Determine the (X, Y) coordinate at the center of the cell enclosing the given text.  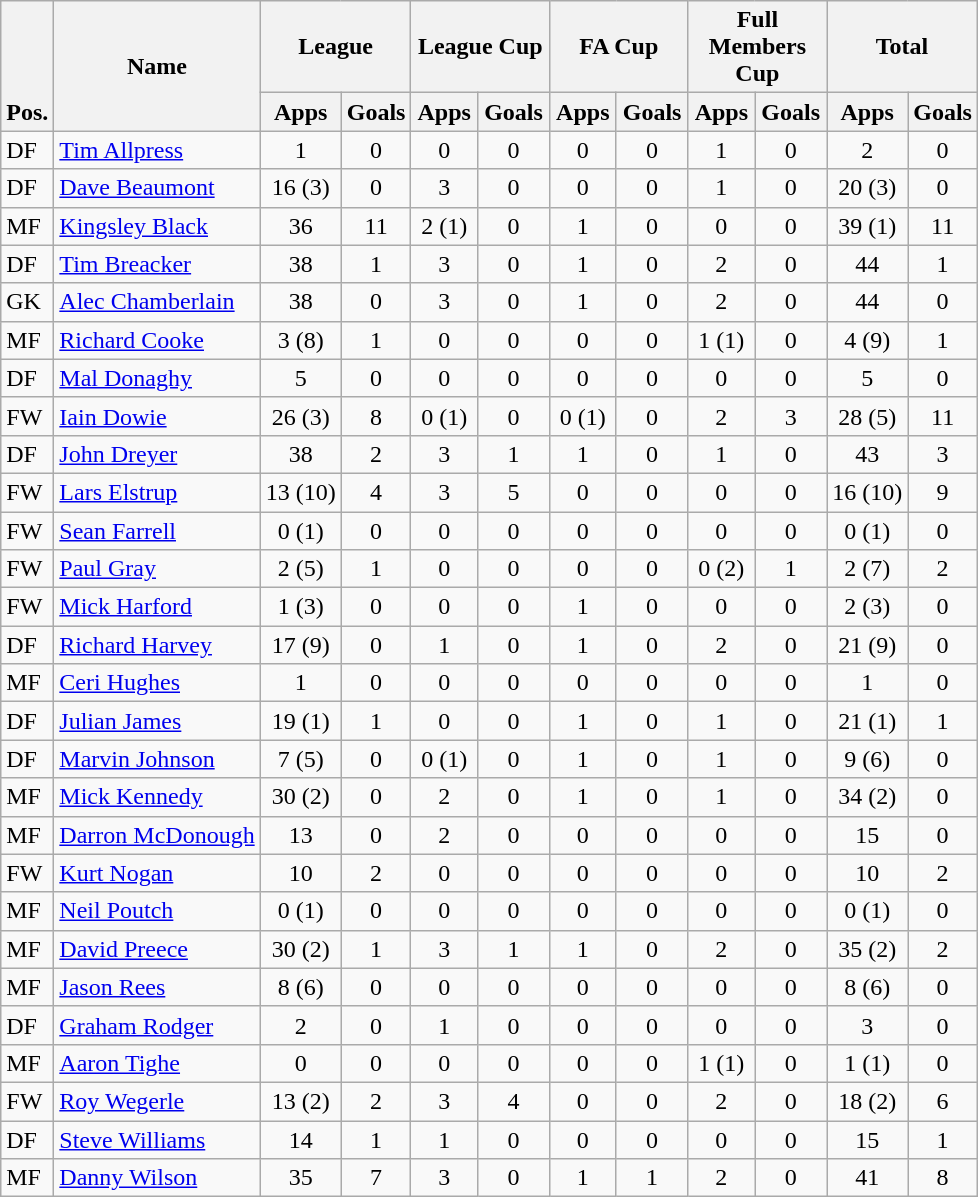
David Preece (157, 949)
13 (10) (300, 492)
Richard Cooke (157, 340)
19 (1) (300, 721)
35 (2) (868, 949)
Danny Wilson (157, 1178)
2 (3) (868, 607)
13 (300, 835)
Lars Elstrup (157, 492)
14 (300, 1139)
Dave Beaumont (157, 188)
Paul Gray (157, 569)
16 (10) (868, 492)
Jason Rees (157, 987)
Steve Williams (157, 1139)
Ceri Hughes (157, 683)
21 (9) (868, 645)
Alec Chamberlain (157, 302)
Full Members Cup (758, 47)
Roy Wegerle (157, 1101)
Mal Donaghy (157, 378)
2 (7) (868, 569)
Marvin Johnson (157, 759)
0 (2) (722, 569)
21 (1) (868, 721)
Tim Allpress (157, 150)
Aaron Tighe (157, 1063)
20 (3) (868, 188)
Total (902, 47)
28 (5) (868, 416)
17 (9) (300, 645)
7 (5) (300, 759)
26 (3) (300, 416)
36 (300, 226)
Darron McDonough (157, 835)
39 (1) (868, 226)
Richard Harvey (157, 645)
35 (300, 1178)
Sean Farrell (157, 531)
1 (3) (300, 607)
Iain Dowie (157, 416)
2 (5) (300, 569)
13 (2) (300, 1101)
League (336, 47)
Pos. (28, 66)
Graham Rodger (157, 1025)
18 (2) (868, 1101)
Mick Kennedy (157, 797)
9 (6) (868, 759)
Tim Breacker (157, 264)
Neil Poutch (157, 911)
3 (8) (300, 340)
Name (157, 66)
Julian James (157, 721)
League Cup (480, 47)
41 (868, 1178)
Kurt Nogan (157, 873)
9 (943, 492)
GK (28, 302)
43 (868, 454)
John Dreyer (157, 454)
16 (3) (300, 188)
4 (9) (868, 340)
Mick Harford (157, 607)
2 (1) (444, 226)
7 (376, 1178)
Kingsley Black (157, 226)
FA Cup (620, 47)
34 (2) (868, 797)
6 (943, 1101)
